From the cell containing the given text, extract its center point as (x, y) coordinate. 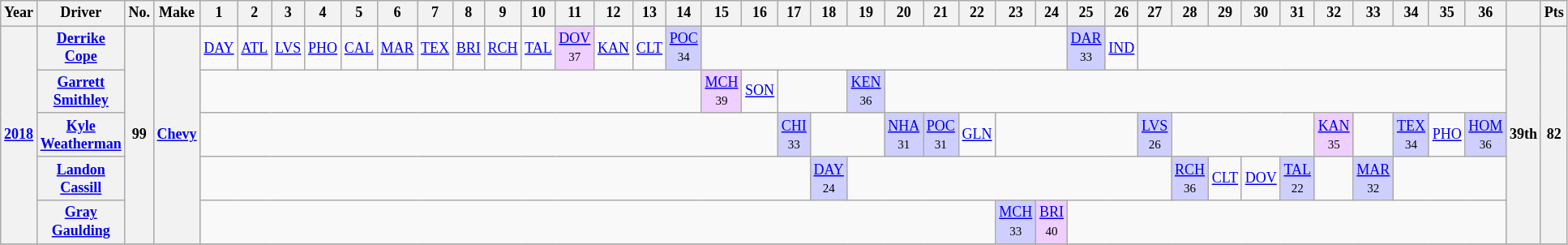
ATL (255, 48)
LVS26 (1155, 135)
82 (1553, 135)
14 (683, 13)
TEX (435, 48)
5 (358, 13)
22 (977, 13)
MCH39 (722, 92)
MAR (397, 48)
DOV37 (575, 48)
BRI (469, 48)
GLN (977, 135)
CAL (358, 48)
BRI40 (1052, 222)
Chevy (177, 135)
KAN (614, 48)
Derrike Cope (81, 48)
20 (904, 13)
Kyle Weatherman (81, 135)
NHA31 (904, 135)
Gray Gaulding (81, 222)
34 (1412, 13)
No. (139, 13)
8 (469, 13)
Year (19, 13)
Driver (81, 13)
7 (435, 13)
KEN36 (866, 92)
28 (1190, 13)
CHI33 (794, 135)
POC34 (683, 48)
LVS (289, 48)
TAL (538, 48)
13 (649, 13)
6 (397, 13)
25 (1086, 13)
3 (289, 13)
2018 (19, 135)
RCH (503, 48)
36 (1485, 13)
23 (1016, 13)
16 (760, 13)
RCH36 (1190, 178)
KAN35 (1334, 135)
SON (760, 92)
32 (1334, 13)
33 (1373, 13)
4 (323, 13)
MCH33 (1016, 222)
Make (177, 13)
19 (866, 13)
DAR33 (1086, 48)
31 (1297, 13)
29 (1224, 13)
MAR32 (1373, 178)
30 (1261, 13)
DAY24 (829, 178)
99 (139, 135)
12 (614, 13)
39th (1524, 135)
DAY (219, 48)
27 (1155, 13)
35 (1446, 13)
TAL22 (1297, 178)
21 (941, 13)
9 (503, 13)
TEX34 (1412, 135)
18 (829, 13)
11 (575, 13)
IND (1122, 48)
15 (722, 13)
DOV (1261, 178)
HOM36 (1485, 135)
10 (538, 13)
Landon Cassill (81, 178)
26 (1122, 13)
17 (794, 13)
POC31 (941, 135)
Pts (1553, 13)
2 (255, 13)
Garrett Smithley (81, 92)
1 (219, 13)
24 (1052, 13)
